Output the [X, Y] coordinate of the center of the cell containing the given text.  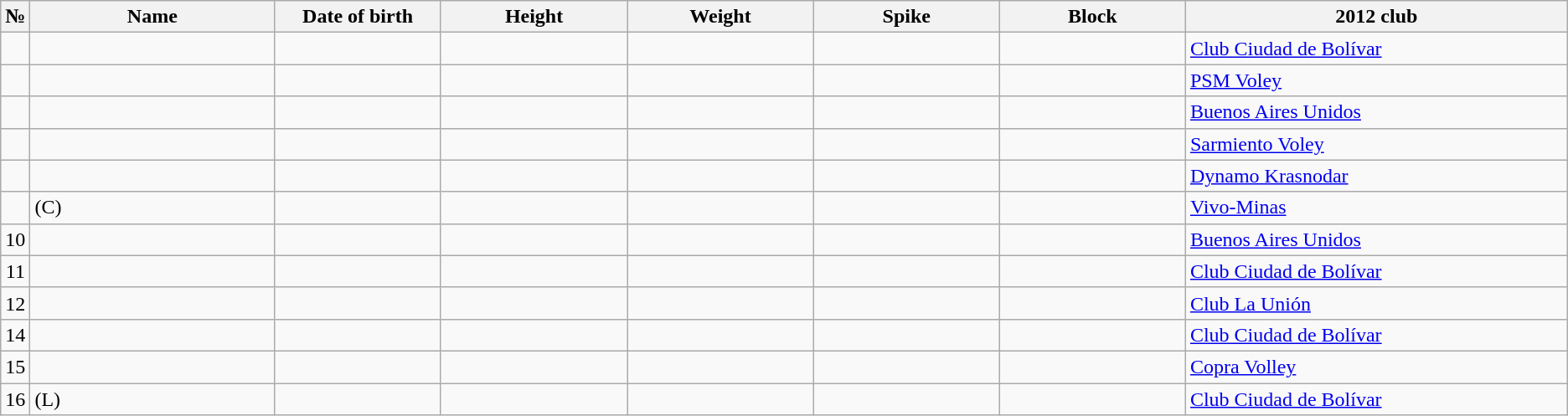
Date of birth [358, 17]
15 [15, 367]
12 [15, 303]
PSM Voley [1376, 80]
№ [15, 17]
Weight [720, 17]
Block [1092, 17]
Copra Volley [1376, 367]
Vivo-Minas [1376, 208]
(C) [152, 208]
Dynamo Krasnodar [1376, 176]
Spike [906, 17]
(L) [152, 399]
2012 club [1376, 17]
14 [15, 335]
16 [15, 399]
Height [534, 17]
Name [152, 17]
10 [15, 239]
Club La Unión [1376, 303]
Sarmiento Voley [1376, 144]
11 [15, 271]
